Determine the [x, y] coordinate at the center of the cell enclosing the given text.  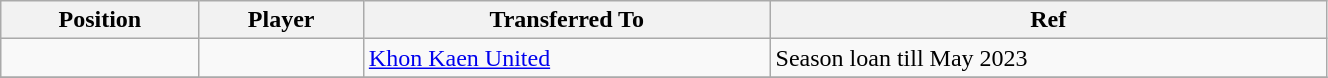
Position [100, 20]
Player [281, 20]
Ref [1048, 20]
Khon Kaen United [566, 58]
Season loan till May 2023 [1048, 58]
Transferred To [566, 20]
